Return (X, Y) of the center of cell containing provided text 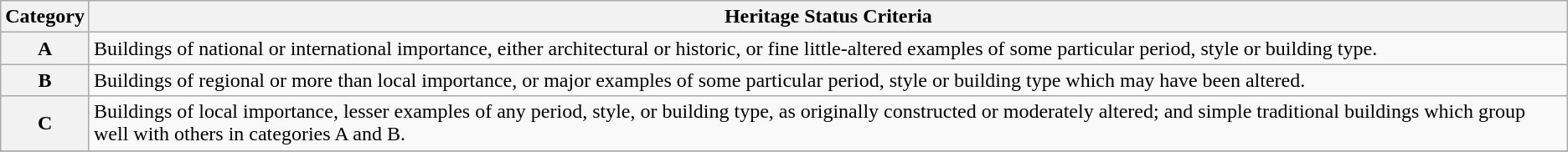
A (45, 48)
Heritage Status Criteria (828, 17)
B (45, 80)
Category (45, 17)
C (45, 124)
Buildings of regional or more than local importance, or major examples of some particular period, style or building type which may have been altered. (828, 80)
